Output the [X, Y] coordinate of the center of the cell containing the given text.  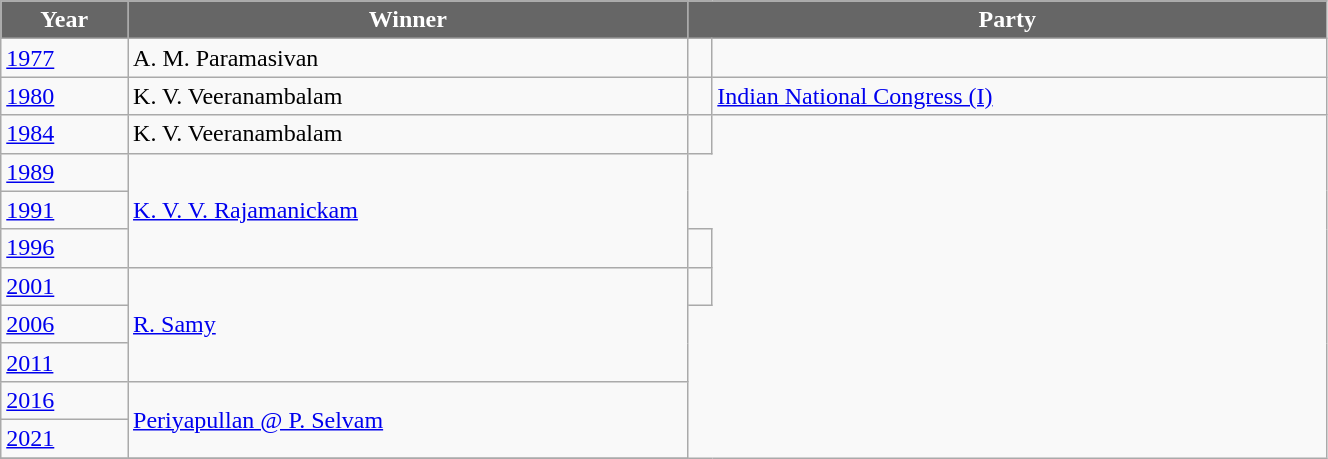
Winner [408, 20]
1980 [64, 96]
K. V. V. Rajamanickam [408, 210]
R. Samy [408, 324]
1989 [64, 172]
2001 [64, 286]
Year [64, 20]
Periyapullan @ P. Selvam [408, 419]
Indian National Congress (I) [1020, 96]
2011 [64, 362]
1977 [64, 58]
Party [1007, 20]
1984 [64, 134]
1991 [64, 210]
A. M. Paramasivan [408, 58]
2016 [64, 400]
2006 [64, 324]
2021 [64, 438]
1996 [64, 248]
